Search for the cell housing the specified text and yield its [X, Y] center coordinate. 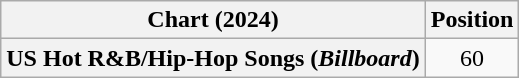
Position [472, 20]
60 [472, 58]
Chart (2024) [213, 20]
US Hot R&B/Hip-Hop Songs (Billboard) [213, 58]
